Scan for the cell matching the given text and deliver its (X, Y) coordinate at center. 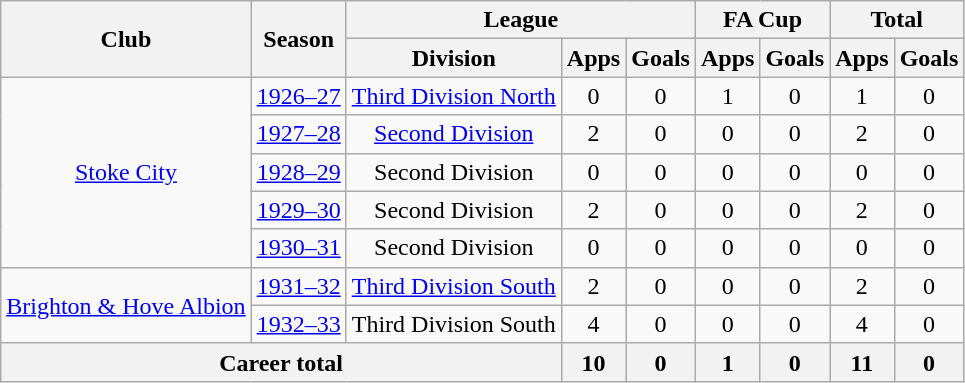
Season (298, 39)
1931–32 (298, 286)
1929–30 (298, 210)
1932–33 (298, 324)
1928–29 (298, 172)
1926–27 (298, 96)
10 (593, 362)
1930–31 (298, 248)
Third Division North (454, 96)
11 (862, 362)
Brighton & Hove Albion (126, 305)
League (520, 20)
Club (126, 39)
1927–28 (298, 134)
FA Cup (762, 20)
Total (897, 20)
Stoke City (126, 172)
Career total (282, 362)
Division (454, 58)
